Return the (x, y) coordinate for the center point of the cell that contains the specified text.  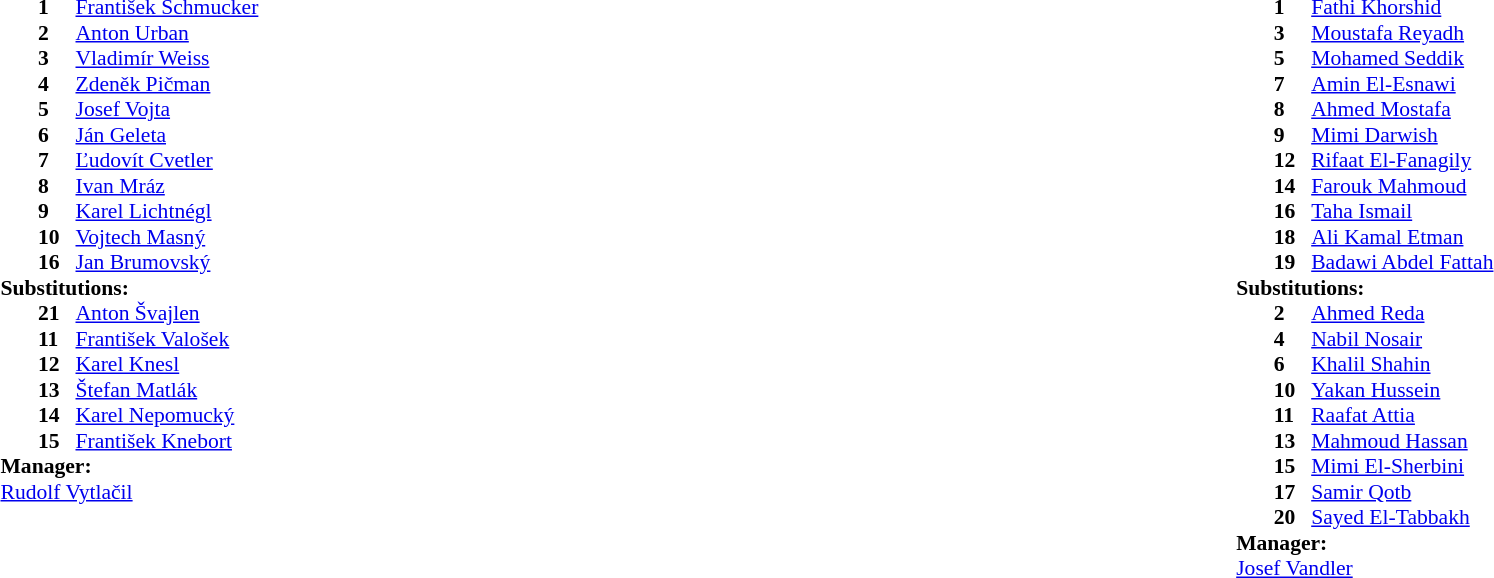
Ján Geleta (168, 135)
Štefan Matlák (168, 390)
Badawi Abdel Fattah (1402, 263)
Josef Vojta (168, 109)
Rudolf Vytlačil (129, 492)
Karel Nepomucký (168, 415)
Ahmed Reda (1402, 313)
21 (57, 313)
18 (1293, 237)
Anton Urban (168, 33)
Ali Kamal Etman (1402, 237)
Mimi El-Sherbini (1402, 467)
Mimi Darwish (1402, 135)
Amin El-Esnawi (1402, 84)
17 (1293, 492)
Mohamed Seddik (1402, 59)
Mahmoud Hassan (1402, 441)
Sayed El-Tabbakh (1402, 517)
Farouk Mahmoud (1402, 186)
Vojtech Masný (168, 237)
Jan Brumovský (168, 263)
Anton Švajlen (168, 313)
Zdeněk Pičman (168, 84)
20 (1293, 517)
František Knebort (168, 441)
Khalil Shahin (1402, 365)
Nabil Nosair (1402, 339)
Taha Ismail (1402, 211)
Ivan Mráz (168, 186)
Yakan Hussein (1402, 390)
Vladimír Weiss (168, 59)
Moustafa Reyadh (1402, 33)
19 (1293, 263)
Karel Knesl (168, 365)
Raafat Attia (1402, 415)
Rifaat El-Fanagily (1402, 161)
Karel Lichtnégl (168, 211)
František Valošek (168, 339)
Ľudovít Cvetler (168, 161)
Samir Qotb (1402, 492)
Ahmed Mostafa (1402, 109)
